Provide the [x, y] coordinate of the cell's center where the given text is located.  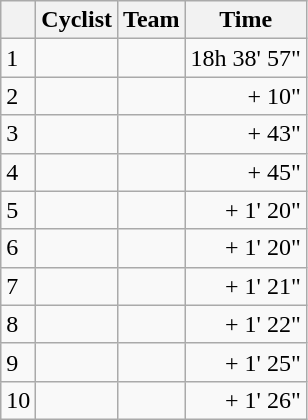
Time [246, 20]
3 [18, 134]
9 [18, 362]
1 [18, 58]
+ 1' 26" [246, 400]
+ 1' 25" [246, 362]
+ 43" [246, 134]
18h 38' 57" [246, 58]
5 [18, 210]
+ 1' 21" [246, 286]
Cyclist [77, 20]
2 [18, 96]
+ 1' 22" [246, 324]
+ 10" [246, 96]
10 [18, 400]
7 [18, 286]
+ 45" [246, 172]
Team [152, 20]
4 [18, 172]
8 [18, 324]
6 [18, 248]
